Locate the cell with the specified text and output its (X, Y) center coordinate. 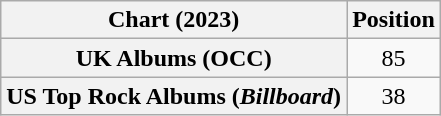
38 (394, 96)
Chart (2023) (174, 20)
UK Albums (OCC) (174, 58)
Position (394, 20)
US Top Rock Albums (Billboard) (174, 96)
85 (394, 58)
